Identify which cell holds the provided text, then report its [x, y] central coordinate. 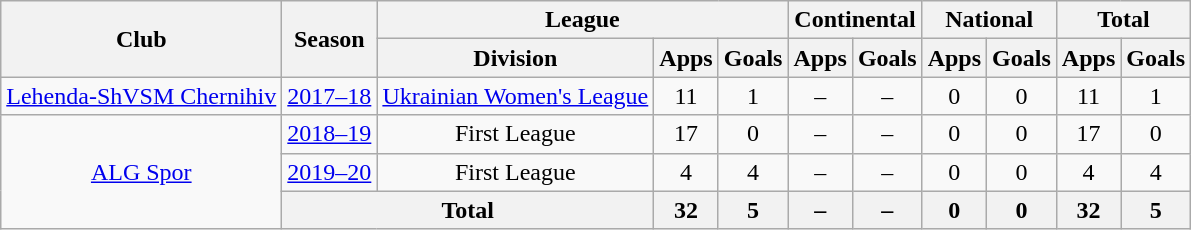
2017–18 [330, 96]
League [582, 20]
Ukrainian Women's League [516, 96]
National [989, 20]
Division [516, 58]
2018–19 [330, 134]
Lehenda-ShVSM Chernihiv [142, 96]
ALG Spor [142, 172]
2019–20 [330, 172]
Continental [855, 20]
Club [142, 39]
Season [330, 39]
